Scan for the cell matching the given text and deliver its [x, y] coordinate at center. 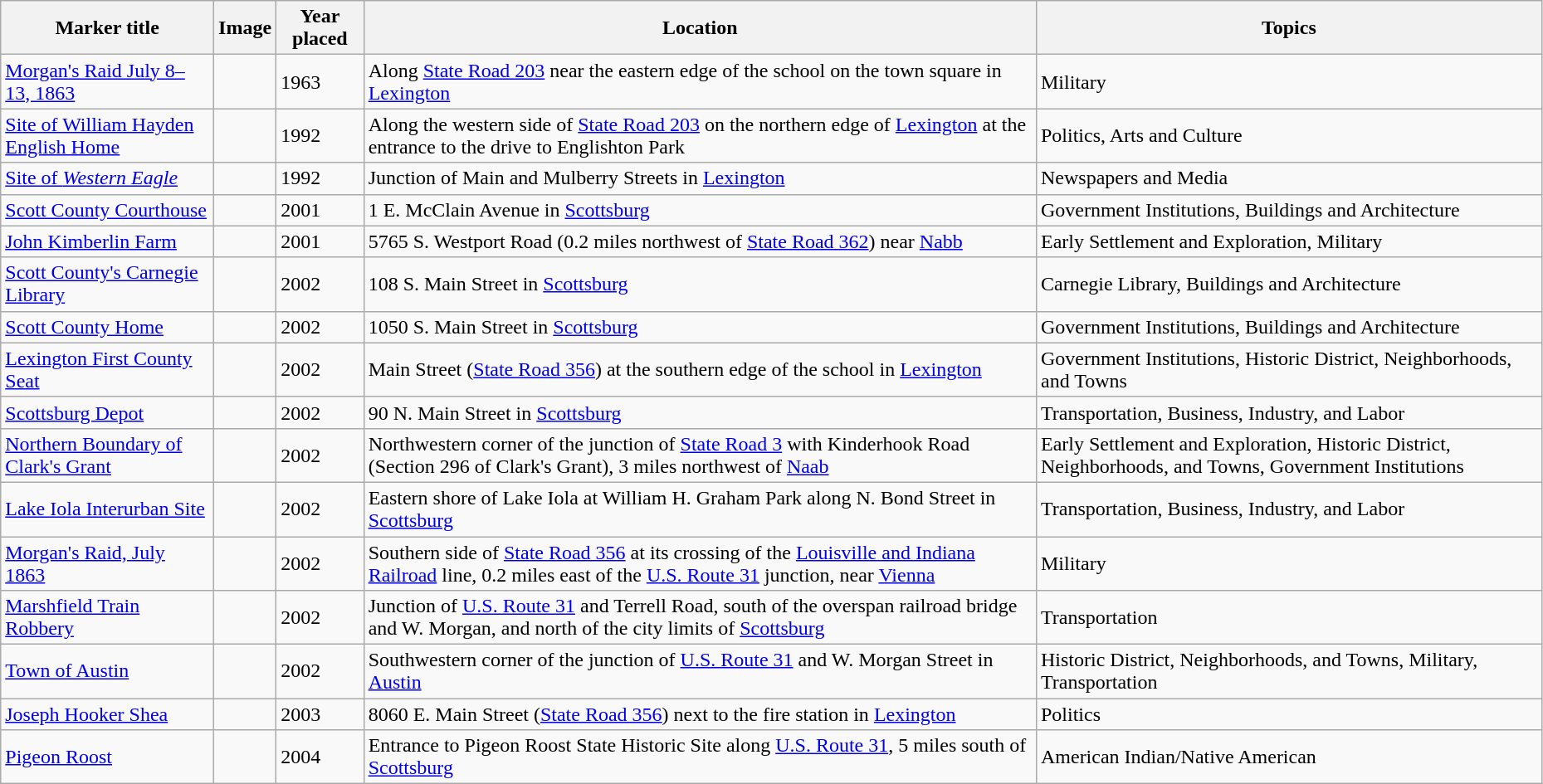
Scottsburg Depot [108, 412]
Northern Boundary of Clark's Grant [108, 455]
Site of Western Eagle [108, 178]
Joseph Hooker Shea [108, 714]
John Kimberlin Farm [108, 241]
Transportation [1288, 617]
2003 [320, 714]
Pigeon Roost [108, 757]
Lexington First County Seat [108, 370]
Carnegie Library, Buildings and Architecture [1288, 284]
Main Street (State Road 356) at the southern edge of the school in Lexington [700, 370]
2004 [320, 757]
Entrance to Pigeon Roost State Historic Site along U.S. Route 31, 5 miles south of Scottsburg [700, 757]
Newspapers and Media [1288, 178]
Junction of Main and Mulberry Streets in Lexington [700, 178]
American Indian/Native American [1288, 757]
Location [700, 28]
Politics, Arts and Culture [1288, 136]
Marker title [108, 28]
1 E. McClain Avenue in Scottsburg [700, 210]
Town of Austin [108, 672]
Historic District, Neighborhoods, and Towns, Military, Transportation [1288, 672]
Southwestern corner of the junction of U.S. Route 31 and W. Morgan Street in Austin [700, 672]
Scott County Home [108, 327]
Northwestern corner of the junction of State Road 3 with Kinderhook Road (Section 296 of Clark's Grant), 3 miles northwest of Naab [700, 455]
5765 S. Westport Road (0.2 miles northwest of State Road 362) near Nabb [700, 241]
Marshfield Train Robbery [108, 617]
Eastern shore of Lake Iola at William H. Graham Park along N. Bond Street in Scottsburg [700, 509]
Along State Road 203 near the eastern edge of the school on the town square in Lexington [700, 81]
Morgan's Raid July 8–13, 1863 [108, 81]
Year placed [320, 28]
Government Institutions, Historic District, Neighborhoods, and Towns [1288, 370]
90 N. Main Street in Scottsburg [700, 412]
Early Settlement and Exploration, Historic District, Neighborhoods, and Towns, Government Institutions [1288, 455]
Site of William Hayden English Home [108, 136]
Morgan's Raid, July 1863 [108, 562]
Scott County Courthouse [108, 210]
Along the western side of State Road 203 on the northern edge of Lexington at the entrance to the drive to Englishton Park [700, 136]
Image [246, 28]
108 S. Main Street in Scottsburg [700, 284]
8060 E. Main Street (State Road 356) next to the fire station in Lexington [700, 714]
Early Settlement and Exploration, Military [1288, 241]
Lake Iola Interurban Site [108, 509]
Scott County's Carnegie Library [108, 284]
1050 S. Main Street in Scottsburg [700, 327]
Topics [1288, 28]
Politics [1288, 714]
Junction of U.S. Route 31 and Terrell Road, south of the overspan railroad bridge and W. Morgan, and north of the city limits of Scottsburg [700, 617]
1963 [320, 81]
